Detect which cell encompasses the target text, then output its (X, Y) center coordinate. 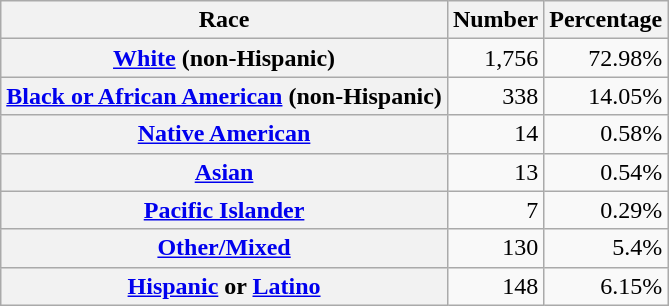
0.58% (606, 134)
Hispanic or Latino (224, 286)
72.98% (606, 58)
Asian (224, 172)
Race (224, 20)
14.05% (606, 96)
148 (495, 286)
1,756 (495, 58)
Other/Mixed (224, 248)
Native American (224, 134)
14 (495, 134)
338 (495, 96)
7 (495, 210)
0.54% (606, 172)
White (non-Hispanic) (224, 58)
Pacific Islander (224, 210)
5.4% (606, 248)
Black or African American (non-Hispanic) (224, 96)
Number (495, 20)
Percentage (606, 20)
130 (495, 248)
6.15% (606, 286)
0.29% (606, 210)
13 (495, 172)
